Detect which cell encompasses the target text, then output its [x, y] center coordinate. 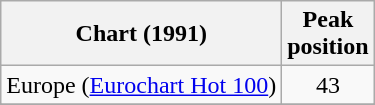
Chart (1991) [142, 34]
Europe (Eurochart Hot 100) [142, 85]
43 [328, 85]
Peakposition [328, 34]
